Search for the cell housing the specified text and yield its [X, Y] center coordinate. 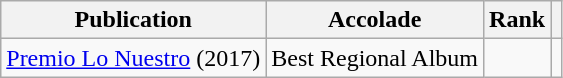
Accolade [375, 20]
Best Regional Album [375, 58]
Premio Lo Nuestro (2017) [134, 58]
Publication [134, 20]
Rank [518, 20]
